Return the [X, Y] coordinate for the center point of the cell that contains the specified text.  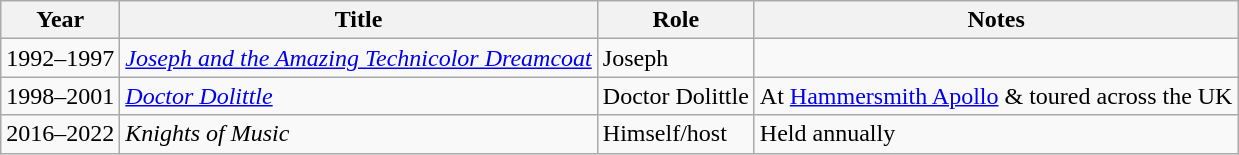
Notes [996, 20]
Knights of Music [358, 134]
1992–1997 [60, 58]
Role [676, 20]
Himself/host [676, 134]
Joseph and the Amazing Technicolor Dreamcoat [358, 58]
Joseph [676, 58]
Year [60, 20]
2016–2022 [60, 134]
Held annually [996, 134]
1998–2001 [60, 96]
At Hammersmith Apollo & toured across the UK [996, 96]
Title [358, 20]
